Pinpoint the cell where the given text exists, returning its (X, Y) midpoint coordinate. 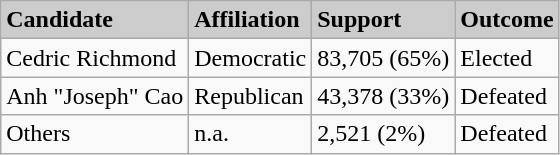
Elected (507, 58)
Others (95, 134)
Outcome (507, 20)
83,705 (65%) (384, 58)
Candidate (95, 20)
Affiliation (250, 20)
Democratic (250, 58)
2,521 (2%) (384, 134)
n.a. (250, 134)
Republican (250, 96)
Anh "Joseph" Cao (95, 96)
43,378 (33%) (384, 96)
Cedric Richmond (95, 58)
Support (384, 20)
